Determine the [x, y] coordinate at the center of the cell enclosing the given text.  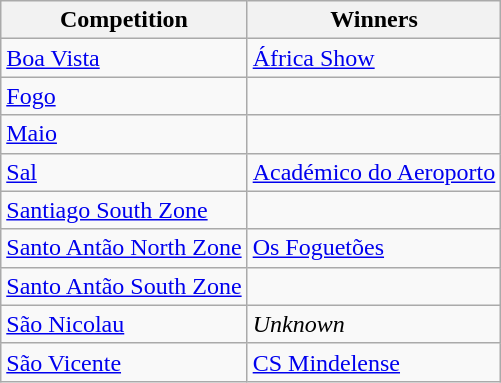
Competition [124, 20]
Maio [124, 134]
Sal [124, 172]
Santiago South Zone [124, 210]
São Nicolau [124, 324]
África Show [374, 58]
Unknown [374, 324]
Fogo [124, 96]
Os Foguetões [374, 248]
Académico do Aeroporto [374, 172]
Santo Antão South Zone [124, 286]
São Vicente [124, 362]
Santo Antão North Zone [124, 248]
Boa Vista [124, 58]
CS Mindelense [374, 362]
Winners [374, 20]
